Locate the cell with the specified text and output its [x, y] center coordinate. 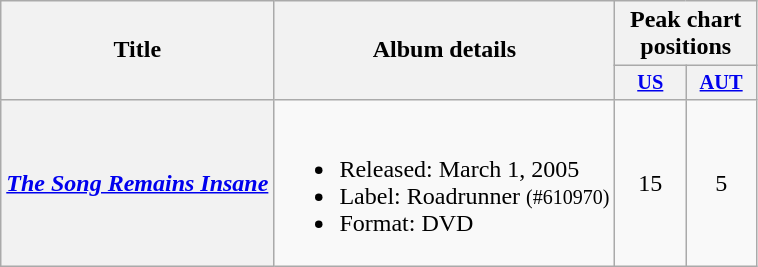
Released: March 1, 2005Label: Roadrunner (#610970)Format: DVD [444, 182]
Peak chart positions [686, 34]
Title [138, 50]
US [650, 83]
The Song Remains Insane [138, 182]
Album details [444, 50]
AUT [722, 83]
5 [722, 182]
15 [650, 182]
